Pinpoint the cell where the given text exists, returning its (x, y) midpoint coordinate. 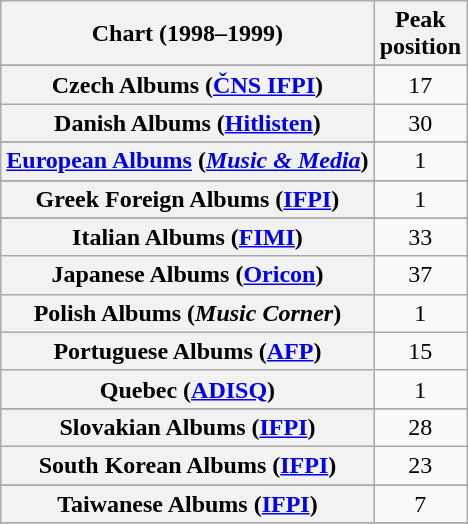
Quebec (ADISQ) (188, 389)
Peakposition (420, 34)
Polish Albums (Music Corner) (188, 313)
Japanese Albums (Oricon) (188, 275)
Chart (1998–1999) (188, 34)
30 (420, 123)
17 (420, 85)
South Korean Albums (IFPI) (188, 465)
23 (420, 465)
Italian Albums (FIMI) (188, 237)
Greek Foreign Albums (IFPI) (188, 199)
37 (420, 275)
Slovakian Albums (IFPI) (188, 427)
33 (420, 237)
28 (420, 427)
7 (420, 503)
European Albums (Music & Media) (188, 161)
15 (420, 351)
Czech Albums (ČNS IFPI) (188, 85)
Portuguese Albums (AFP) (188, 351)
Danish Albums (Hitlisten) (188, 123)
Taiwanese Albums (IFPI) (188, 503)
